Pinpoint the cell where the given text exists, returning its (x, y) midpoint coordinate. 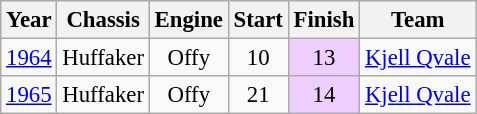
10 (258, 58)
Year (29, 20)
1965 (29, 95)
14 (324, 95)
13 (324, 58)
Start (258, 20)
Team (418, 20)
Chassis (103, 20)
21 (258, 95)
Engine (188, 20)
Finish (324, 20)
1964 (29, 58)
